From the cell containing the given text, extract its center point as (x, y) coordinate. 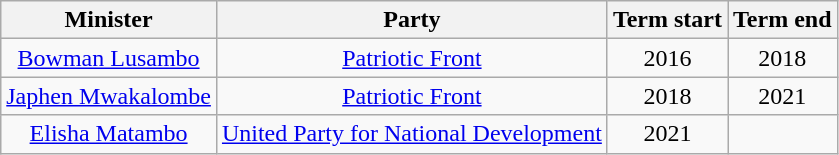
Bowman Lusambo (109, 58)
United Party for National Development (412, 134)
Term start (667, 20)
Party (412, 20)
Japhen Mwakalombe (109, 96)
2016 (667, 58)
Elisha Matambo (109, 134)
Term end (783, 20)
Minister (109, 20)
